Provide the (X, Y) coordinate of the cell's center where the given text is located.  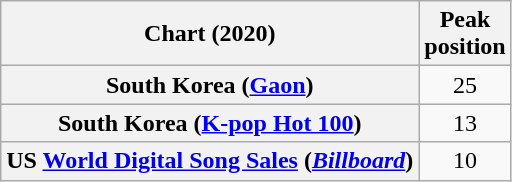
13 (465, 123)
South Korea (Gaon) (210, 85)
10 (465, 161)
Peakposition (465, 34)
US World Digital Song Sales (Billboard) (210, 161)
Chart (2020) (210, 34)
25 (465, 85)
South Korea (K-pop Hot 100) (210, 123)
